Search for the cell housing the specified text and yield its (X, Y) center coordinate. 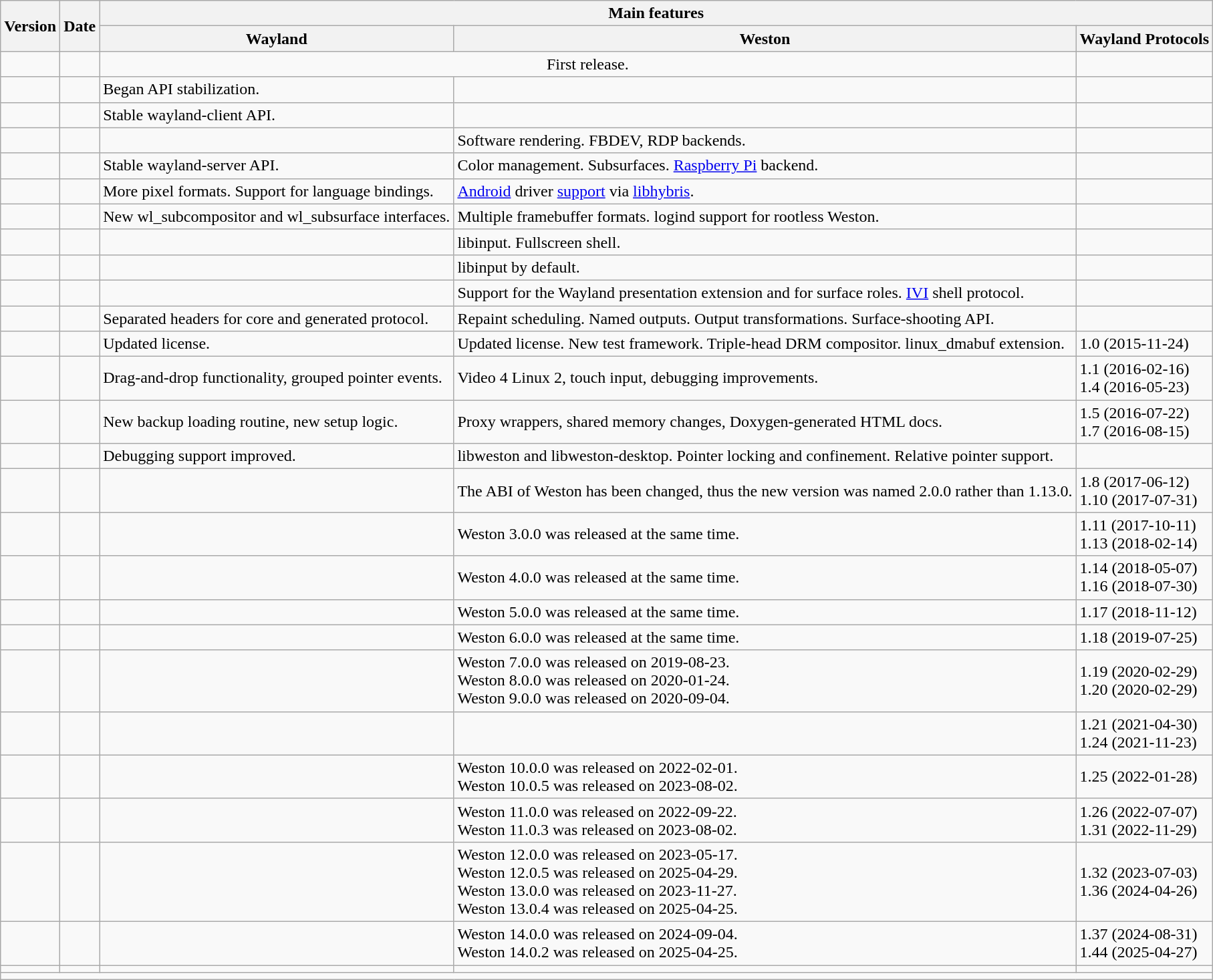
Android driver support via libhybris. (765, 191)
Wayland (277, 39)
Stable wayland-client API. (277, 115)
Weston 10.0.0 was released on 2022-02-01.Weston 10.0.5 was released on 2023-08-02. (765, 776)
1.37 (2024-08-31)1.44 (2025-04-27) (1144, 943)
Multiple framebuffer formats. logind support for rootless Weston. (765, 216)
Separated headers for core and generated protocol. (277, 319)
Updated license. New test framework. Triple-head DRM compositor. linux_dmabuf extension. (765, 344)
Support for the Wayland presentation extension and for surface roles. IVI shell protocol. (765, 293)
Weston 5.0.0 was released at the same time. (765, 612)
1.14 (2018-05-07)1.16 (2018-07-30) (1144, 577)
1.8 (2017-06-12)1.10 (2017-07-31) (1144, 490)
Date (80, 26)
Proxy wrappers, shared memory changes, Doxygen-generated HTML docs. (765, 422)
Main features (656, 13)
First release. (588, 64)
1.32 (2023-07-03)1.36 (2024-04-26) (1144, 882)
Drag-and-drop functionality, grouped pointer events. (277, 378)
Weston 6.0.0 was released at the same time. (765, 637)
1.25 (2022-01-28) (1144, 776)
Stable wayland-server API. (277, 166)
Weston 14.0.0 was released on 2024-09-04.Weston 14.0.2 was released on 2025-04-25. (765, 943)
libinput. Fullscreen shell. (765, 242)
1.26 (2022-07-07)1.31 (2022-11-29) (1144, 820)
1.11 (2017-10-11)1.13 (2018-02-14) (1144, 534)
More pixel formats. Support for language bindings. (277, 191)
Weston 3.0.0 was released at the same time. (765, 534)
1.19 (2020-02-29)1.20 (2020-02-29) (1144, 681)
Weston 7.0.0 was released on 2019-08-23.Weston 8.0.0 was released on 2020-01-24.Weston 9.0.0 was released on 2020-09-04. (765, 681)
1.5 (2016-07-22)1.7 (2016-08-15) (1144, 422)
Software rendering. FBDEV, RDP backends. (765, 140)
New backup loading routine, new setup logic. (277, 422)
The ABI of Weston has been changed, thus the new version was named 2.0.0 rather than 1.13.0. (765, 490)
Color management. Subsurfaces. Raspberry Pi backend. (765, 166)
Version (31, 26)
libinput by default. (765, 267)
1.1 (2016-02-16)1.4 (2016-05-23) (1144, 378)
New wl_subcompositor and wl_subsurface interfaces. (277, 216)
Weston 11.0.0 was released on 2022-09-22.Weston 11.0.3 was released on 2023-08-02. (765, 820)
Wayland Protocols (1144, 39)
1.21 (2021-04-30)1.24 (2021-11-23) (1144, 733)
1.18 (2019-07-25) (1144, 637)
1.17 (2018-11-12) (1144, 612)
Weston 4.0.0 was released at the same time. (765, 577)
Debugging support improved. (277, 456)
libweston and libweston-desktop. Pointer locking and confinement. Relative pointer support. (765, 456)
1.0 (2015-11-24) (1144, 344)
Repaint scheduling. Named outputs. Output transformations. Surface-shooting API. (765, 319)
Weston (765, 39)
Video 4 Linux 2, touch input, debugging improvements. (765, 378)
Updated license. (277, 344)
Began API stabilization. (277, 90)
